For the text-containing cell, return its midpoint in [X, Y] coordinate format. 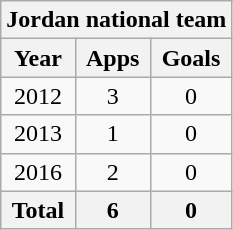
2013 [38, 134]
Total [38, 210]
2012 [38, 96]
2 [112, 172]
Apps [112, 58]
3 [112, 96]
2016 [38, 172]
1 [112, 134]
Goals [191, 58]
6 [112, 210]
Jordan national team [116, 20]
Year [38, 58]
